Scan for the cell matching the given text and deliver its (X, Y) coordinate at center. 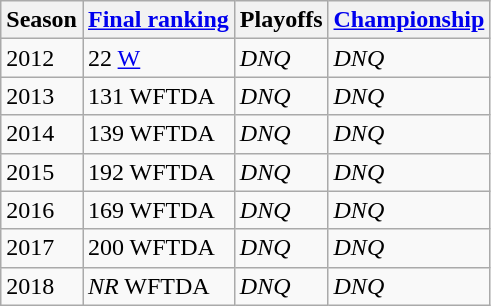
NR WFTDA (158, 286)
22 W (158, 58)
169 WFTDA (158, 210)
131 WFTDA (158, 96)
2016 (42, 210)
Playoffs (281, 20)
192 WFTDA (158, 172)
Season (42, 20)
2018 (42, 286)
Championship (409, 20)
200 WFTDA (158, 248)
2017 (42, 248)
Final ranking (158, 20)
2013 (42, 96)
2014 (42, 134)
139 WFTDA (158, 134)
2012 (42, 58)
2015 (42, 172)
